From the cell containing the given text, extract its center point as (X, Y) coordinate. 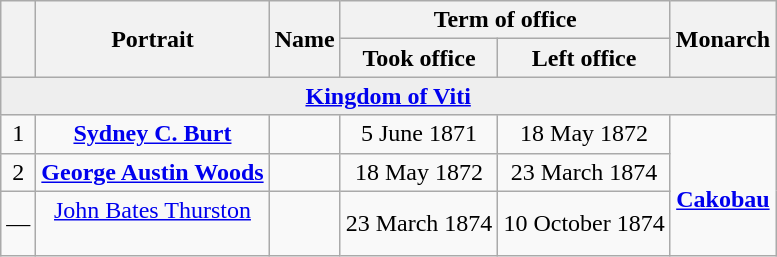
10 October 1874 (584, 224)
Portrait (152, 39)
Monarch (722, 39)
Cakobau (722, 186)
Name (304, 39)
Term of office (505, 20)
Left office (584, 58)
Took office (419, 58)
5 June 1871 (419, 134)
2 (18, 172)
— (18, 224)
1 (18, 134)
Kingdom of Viti (388, 96)
George Austin Woods (152, 172)
Sydney C. Burt (152, 134)
John Bates Thurston (152, 224)
